From the cell containing the given text, extract its center point as (x, y) coordinate. 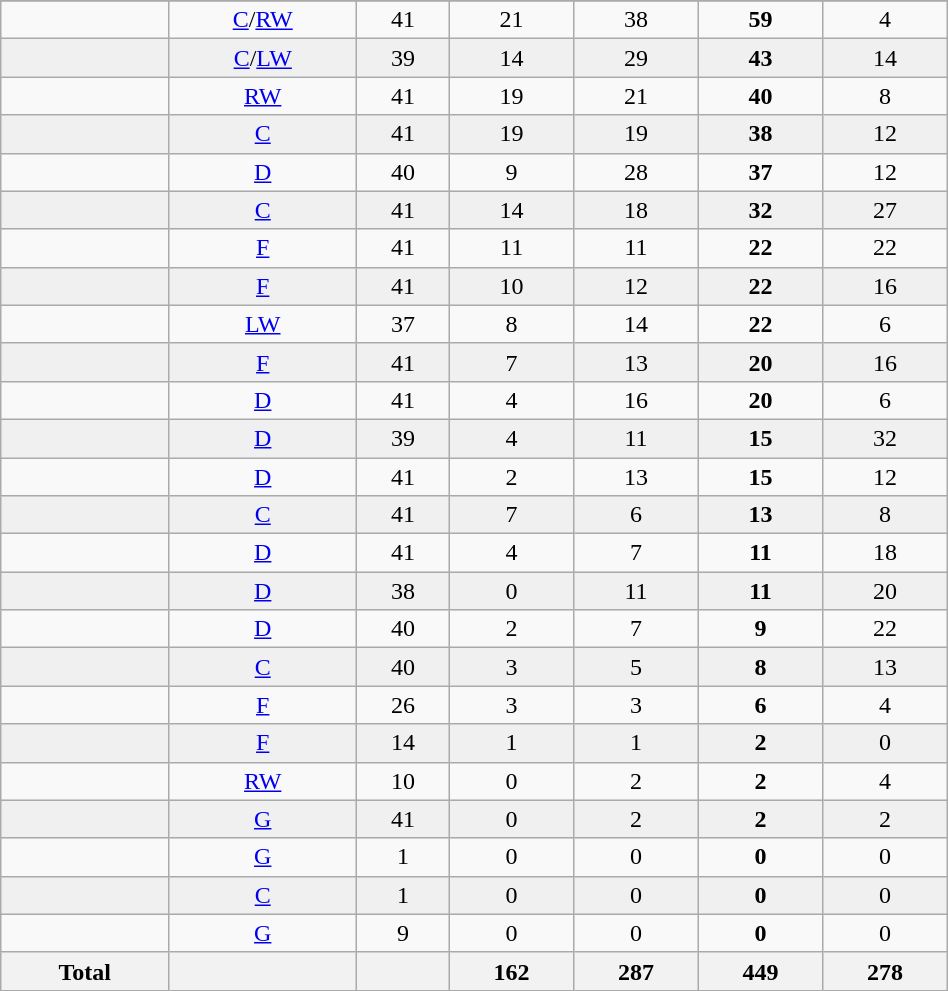
C/LW (263, 58)
43 (760, 58)
27 (886, 210)
449 (760, 971)
5 (636, 667)
59 (760, 20)
28 (636, 172)
162 (511, 971)
LW (263, 324)
29 (636, 58)
Total (85, 971)
26 (404, 705)
287 (636, 971)
C/RW (263, 20)
278 (886, 971)
